Determine the [x, y] coordinate at the center of the cell enclosing the given text.  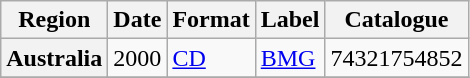
Label [290, 20]
Region [54, 20]
2000 [138, 58]
Format [211, 20]
Australia [54, 58]
BMG [290, 58]
74321754852 [396, 58]
Catalogue [396, 20]
CD [211, 58]
Date [138, 20]
